Pinpoint the cell where the given text exists, returning its (x, y) midpoint coordinate. 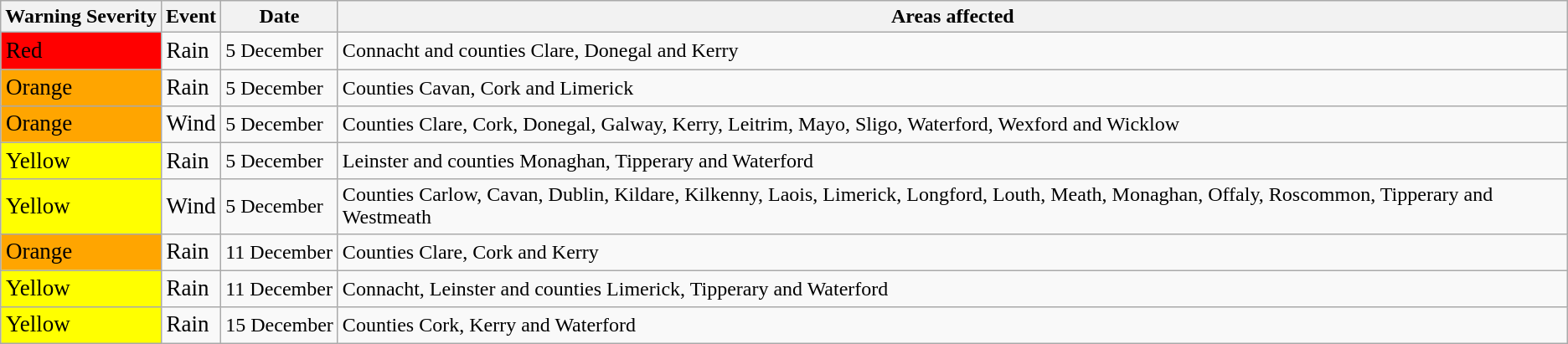
Red (81, 51)
Counties Clare, Cork and Kerry (952, 252)
Date (280, 17)
Leinster and counties Monaghan, Tipperary and Waterford (952, 161)
Connacht, Leinster and counties Limerick, Tipperary and Waterford (952, 289)
15 December (280, 326)
Connacht and counties Clare, Donegal and Kerry (952, 51)
Event (191, 17)
Counties Cavan, Cork and Limerick (952, 88)
Counties Cork, Kerry and Waterford (952, 326)
Counties Carlow, Cavan, Dublin, Kildare, Kilkenny, Laois, Limerick, Longford, Louth, Meath, Monaghan, Offaly, Roscommon, Tipperary and Westmeath (952, 206)
Counties Clare, Cork, Donegal, Galway, Kerry, Leitrim, Mayo, Sligo, Waterford, Wexford and Wicklow (952, 124)
Warning Severity (81, 17)
Areas affected (952, 17)
